Provide the (x, y) coordinate of the cell's center where the given text is located.  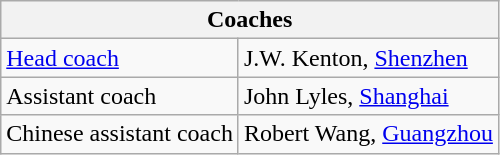
J.W. Kenton, Shenzhen (368, 58)
Coaches (250, 20)
Head coach (120, 58)
Assistant coach (120, 96)
Robert Wang, Guangzhou (368, 134)
Chinese assistant coach (120, 134)
John Lyles, Shanghai (368, 96)
